Capture the cell that displays the provided text and extract its (x, y) central coordinate. 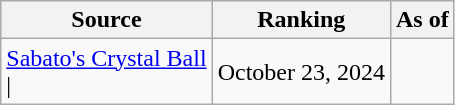
Source (106, 20)
October 23, 2024 (301, 72)
Sabato's Crystal Ball| (106, 72)
Ranking (301, 20)
As of (422, 20)
